Locate the cell with the specified text and output its [X, Y] center coordinate. 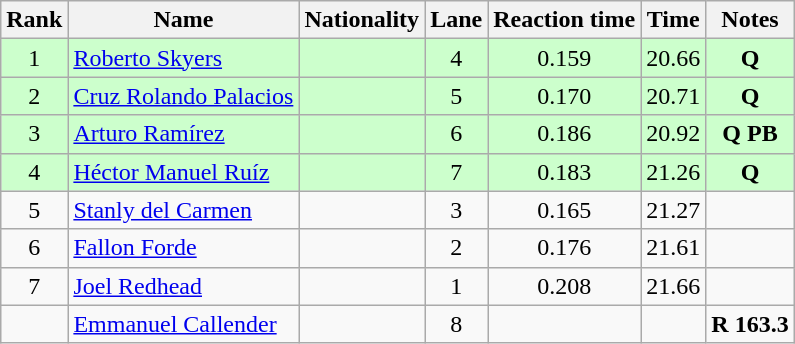
Reaction time [564, 20]
Lane [456, 20]
Notes [750, 20]
20.71 [674, 96]
Joel Redhead [184, 286]
Emmanuel Callender [184, 324]
0.183 [564, 172]
Name [184, 20]
8 [456, 324]
21.61 [674, 248]
Q PB [750, 134]
21.66 [674, 286]
21.26 [674, 172]
Héctor Manuel Ruíz [184, 172]
Rank [34, 20]
0.176 [564, 248]
Time [674, 20]
0.170 [564, 96]
Stanly del Carmen [184, 210]
20.92 [674, 134]
Fallon Forde [184, 248]
0.208 [564, 286]
21.27 [674, 210]
Arturo Ramírez [184, 134]
0.159 [564, 58]
Cruz Rolando Palacios [184, 96]
20.66 [674, 58]
R 163.3 [750, 324]
Nationality [362, 20]
Roberto Skyers [184, 58]
0.165 [564, 210]
0.186 [564, 134]
